Identify which cell holds the provided text, then report its (X, Y) central coordinate. 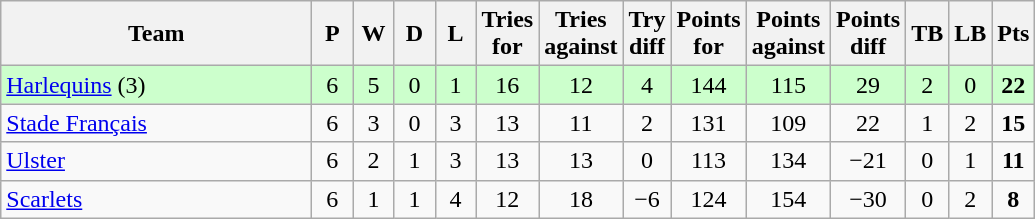
Stade Français (156, 123)
134 (788, 161)
TB (928, 34)
Try diff (647, 34)
29 (868, 85)
Scarlets (156, 199)
113 (708, 161)
Points against (788, 34)
Tries for (508, 34)
124 (708, 199)
Pts (1014, 34)
15 (1014, 123)
Ulster (156, 161)
18 (581, 199)
Harlequins (3) (156, 85)
144 (708, 85)
−21 (868, 161)
8 (1014, 199)
D (414, 34)
5 (374, 85)
Tries against (581, 34)
L (456, 34)
154 (788, 199)
Points diff (868, 34)
−6 (647, 199)
115 (788, 85)
W (374, 34)
P (332, 34)
Team (156, 34)
131 (708, 123)
Points for (708, 34)
LB (970, 34)
−30 (868, 199)
109 (788, 123)
16 (508, 85)
